For the text-containing cell, return its midpoint in (x, y) coordinate format. 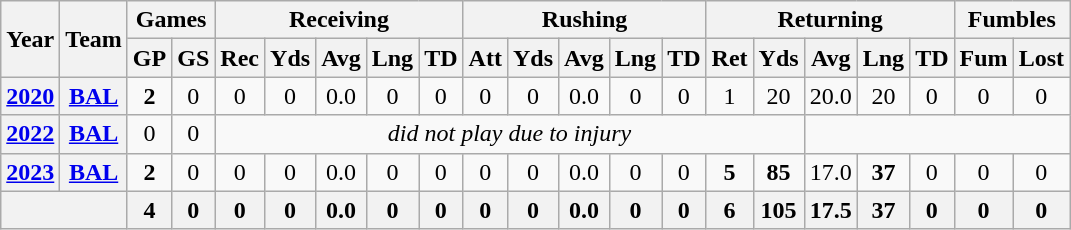
17.5 (830, 210)
Lost (1041, 58)
GS (194, 58)
2022 (30, 134)
Fum (984, 58)
20.0 (830, 96)
2023 (30, 172)
Ret (730, 58)
5 (730, 172)
Returning (830, 20)
Receiving (339, 20)
Year (30, 39)
6 (730, 210)
Rec (240, 58)
2020 (30, 96)
Fumbles (1012, 20)
did not play due to injury (510, 134)
105 (778, 210)
1 (730, 96)
Rushing (584, 20)
4 (149, 210)
Team (94, 39)
GP (149, 58)
85 (778, 172)
Games (170, 20)
17.0 (830, 172)
Att (485, 58)
